Scan for the cell matching the given text and deliver its [X, Y] coordinate at center. 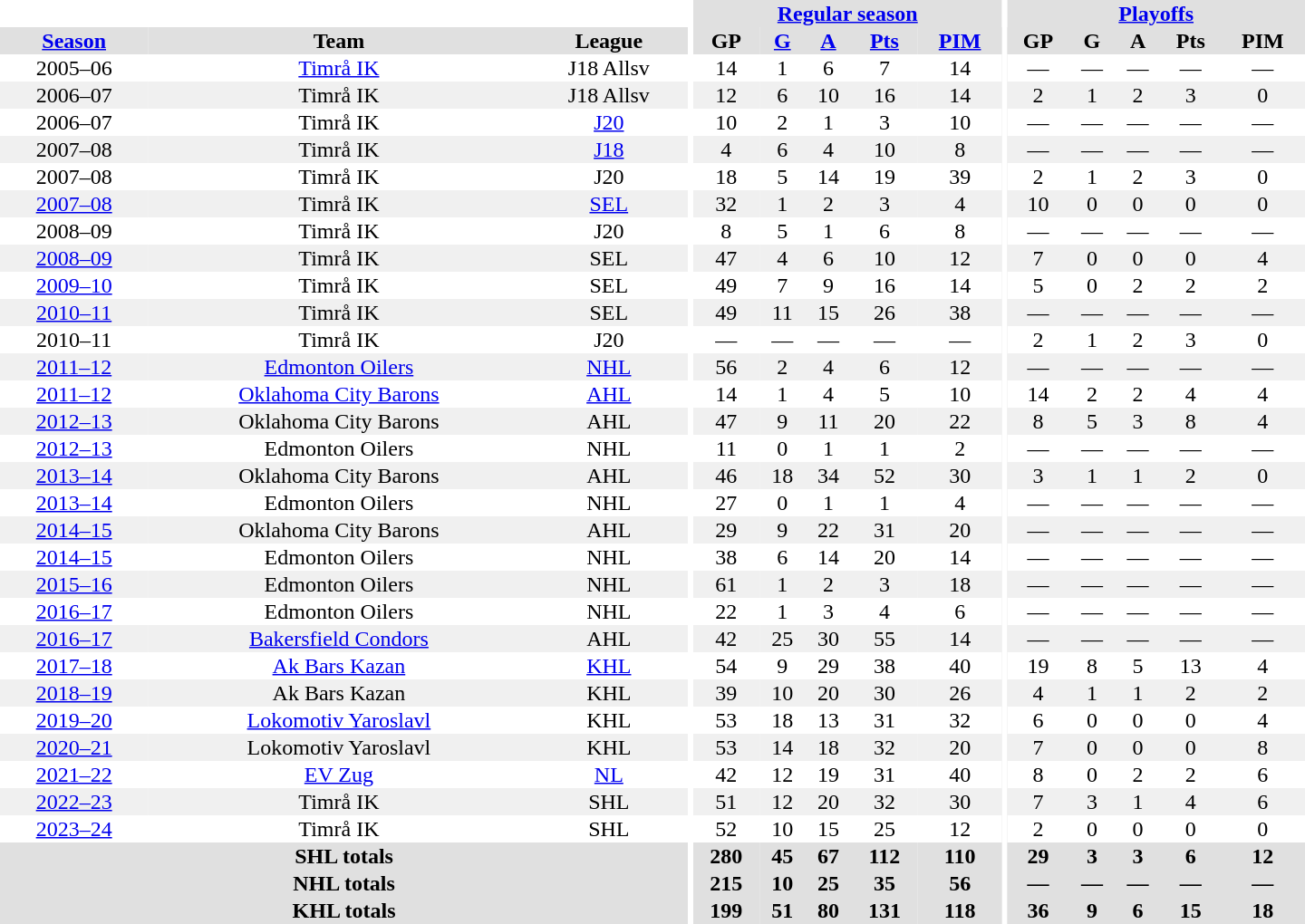
199 [727, 910]
League [609, 41]
34 [828, 476]
2015–16 [74, 584]
131 [884, 910]
54 [727, 666]
KHL totals [344, 910]
2017–18 [74, 666]
SHL totals [344, 856]
110 [961, 856]
35 [884, 883]
80 [828, 910]
36 [1038, 910]
NL [609, 775]
Season [74, 41]
45 [783, 856]
118 [961, 910]
2018–19 [74, 693]
2021–22 [74, 775]
280 [727, 856]
J18 [609, 149]
61 [727, 584]
Playoffs [1156, 14]
Regular season [848, 14]
215 [727, 883]
2019–20 [74, 720]
2023–24 [74, 829]
27 [727, 503]
2020–21 [74, 747]
Team [339, 41]
2022–23 [74, 802]
112 [884, 856]
46 [727, 476]
67 [828, 856]
Bakersfield Condors [339, 639]
55 [884, 639]
EV Zug [339, 775]
NHL totals [344, 883]
2005–06 [74, 68]
2009–10 [74, 285]
